Scan for the cell matching the given text and deliver its [X, Y] coordinate at center. 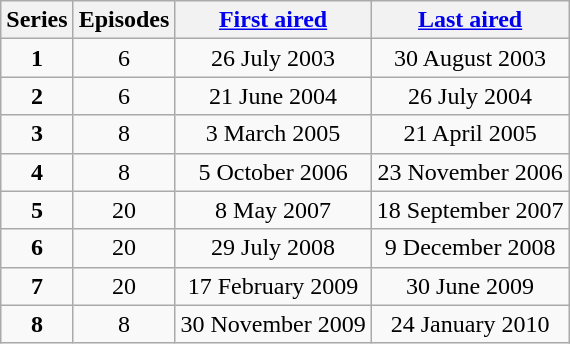
26 July 2003 [273, 58]
9 December 2008 [470, 248]
Last aired [470, 20]
21 April 2005 [470, 134]
18 September 2007 [470, 210]
Series [37, 20]
17 February 2009 [273, 286]
21 June 2004 [273, 96]
2 [37, 96]
30 August 2003 [470, 58]
1 [37, 58]
3 [37, 134]
30 November 2009 [273, 324]
24 January 2010 [470, 324]
Episodes [124, 20]
First aired [273, 20]
30 June 2009 [470, 286]
7 [37, 286]
8 May 2007 [273, 210]
4 [37, 172]
3 March 2005 [273, 134]
5 [37, 210]
26 July 2004 [470, 96]
29 July 2008 [273, 248]
23 November 2006 [470, 172]
5 October 2006 [273, 172]
